Capture the cell that displays the provided text and extract its (X, Y) central coordinate. 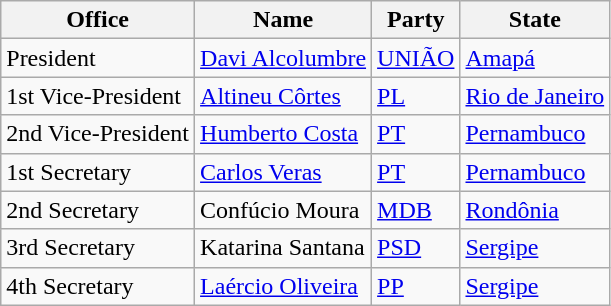
2nd Vice-President (98, 134)
Party (416, 20)
Confúcio Moura (284, 210)
Rio de Janeiro (535, 96)
2nd Secretary (98, 210)
MDB (416, 210)
3rd Secretary (98, 248)
PL (416, 96)
Carlos Veras (284, 172)
Altineu Côrtes (284, 96)
Office (98, 20)
President (98, 58)
PP (416, 286)
1st Vice-President (98, 96)
Humberto Costa (284, 134)
PSD (416, 248)
Rondônia (535, 210)
Davi Alcolumbre (284, 58)
Name (284, 20)
UNIÃO (416, 58)
Amapá (535, 58)
Katarina Santana (284, 248)
Laércio Oliveira (284, 286)
State (535, 20)
4th Secretary (98, 286)
1st Secretary (98, 172)
